Scan for the cell matching the given text and deliver its [x, y] coordinate at center. 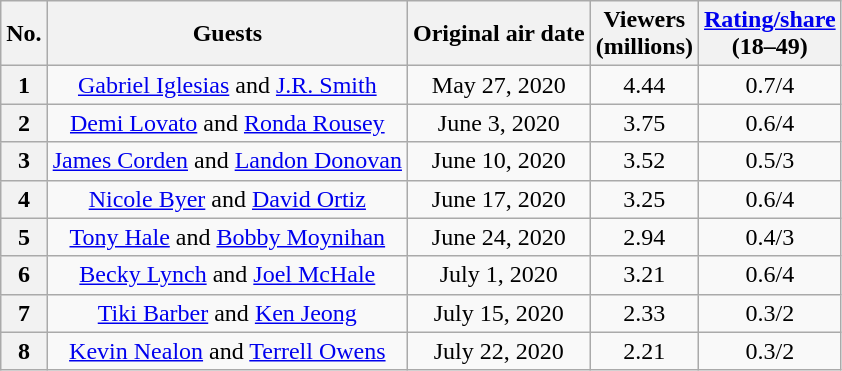
4.44 [644, 85]
5 [24, 237]
1 [24, 85]
James Corden and Landon Donovan [227, 161]
3 [24, 161]
Viewers(millions) [644, 34]
3.75 [644, 123]
2 [24, 123]
Demi Lovato and Ronda Rousey [227, 123]
June 10, 2020 [498, 161]
0.5/3 [770, 161]
3.21 [644, 275]
Kevin Nealon and Terrell Owens [227, 351]
No. [24, 34]
Nicole Byer and David Ortiz [227, 199]
0.7/4 [770, 85]
Guests [227, 34]
3.25 [644, 199]
June 3, 2020 [498, 123]
Gabriel Iglesias and J.R. Smith [227, 85]
6 [24, 275]
2.21 [644, 351]
7 [24, 313]
Tony Hale and Bobby Moynihan [227, 237]
July 22, 2020 [498, 351]
June 17, 2020 [498, 199]
Original air date [498, 34]
Tiki Barber and Ken Jeong [227, 313]
July 1, 2020 [498, 275]
May 27, 2020 [498, 85]
2.94 [644, 237]
Rating/share(18–49) [770, 34]
8 [24, 351]
3.52 [644, 161]
June 24, 2020 [498, 237]
2.33 [644, 313]
4 [24, 199]
Becky Lynch and Joel McHale [227, 275]
July 15, 2020 [498, 313]
0.4/3 [770, 237]
